Provide the [x, y] coordinate of the cell's center where the given text is located.  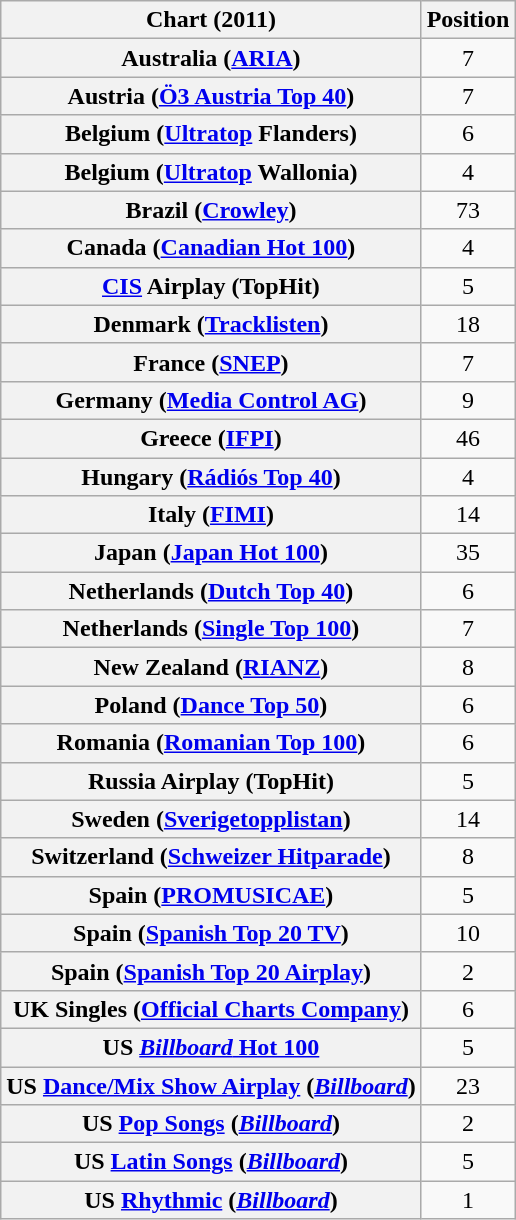
Switzerland (Schweizer Hitparade) [211, 857]
18 [468, 324]
Belgium (Ultratop Wallonia) [211, 172]
US Pop Songs (Billboard) [211, 1124]
Brazil (Crowley) [211, 210]
Sweden (Sverigetopplistan) [211, 819]
Italy (FIMI) [211, 515]
Greece (IFPI) [211, 438]
9 [468, 400]
Netherlands (Single Top 100) [211, 629]
Spain (Spanish Top 20 TV) [211, 933]
23 [468, 1085]
US Rhythmic (Billboard) [211, 1200]
Chart (2011) [211, 20]
Spain (Spanish Top 20 Airplay) [211, 971]
1 [468, 1200]
France (SNEP) [211, 362]
UK Singles (Official Charts Company) [211, 1009]
US Billboard Hot 100 [211, 1047]
US Latin Songs (Billboard) [211, 1162]
CIS Airplay (TopHit) [211, 286]
46 [468, 438]
New Zealand (RIANZ) [211, 667]
Poland (Dance Top 50) [211, 705]
Spain (PROMUSICAE) [211, 895]
US Dance/Mix Show Airplay (Billboard) [211, 1085]
Netherlands (Dutch Top 40) [211, 591]
Hungary (Rádiós Top 40) [211, 477]
Position [468, 20]
Denmark (Tracklisten) [211, 324]
Austria (Ö3 Austria Top 40) [211, 96]
Russia Airplay (TopHit) [211, 781]
Belgium (Ultratop Flanders) [211, 134]
35 [468, 553]
Germany (Media Control AG) [211, 400]
Japan (Japan Hot 100) [211, 553]
Canada (Canadian Hot 100) [211, 248]
Romania (Romanian Top 100) [211, 743]
10 [468, 933]
73 [468, 210]
Australia (ARIA) [211, 58]
